Pinpoint the cell where the given text exists, returning its (X, Y) midpoint coordinate. 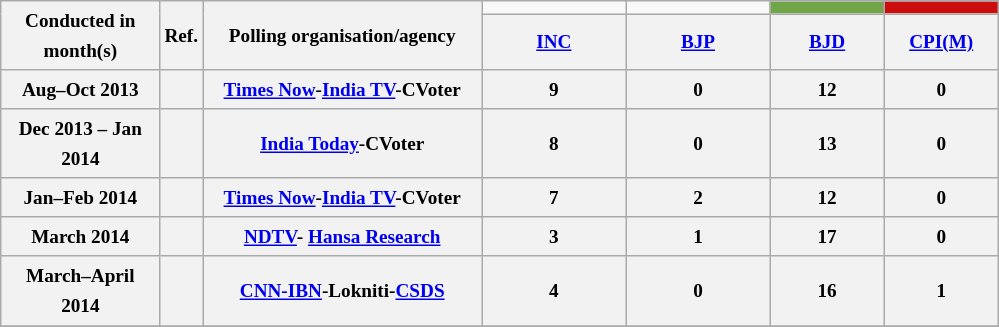
Conducted in month(s) (80, 36)
13 (827, 144)
CNN-IBN-Lokniti-CSDS (342, 290)
Jan–Feb 2014 (80, 198)
BJP (698, 42)
4 (554, 290)
BJD (827, 42)
March 2014 (80, 236)
9 (554, 90)
CPI(M) (941, 42)
India Today-CVoter (342, 144)
Aug–Oct 2013 (80, 90)
March–April 2014 (80, 290)
INC (554, 42)
2 (698, 198)
17 (827, 236)
16 (827, 290)
NDTV- Hansa Research (342, 236)
Polling organisation/agency (342, 36)
Dec 2013 – Jan 2014 (80, 144)
8 (554, 144)
Ref. (182, 36)
7 (554, 198)
3 (554, 236)
